Pinpoint the cell where the given text exists, returning its [X, Y] midpoint coordinate. 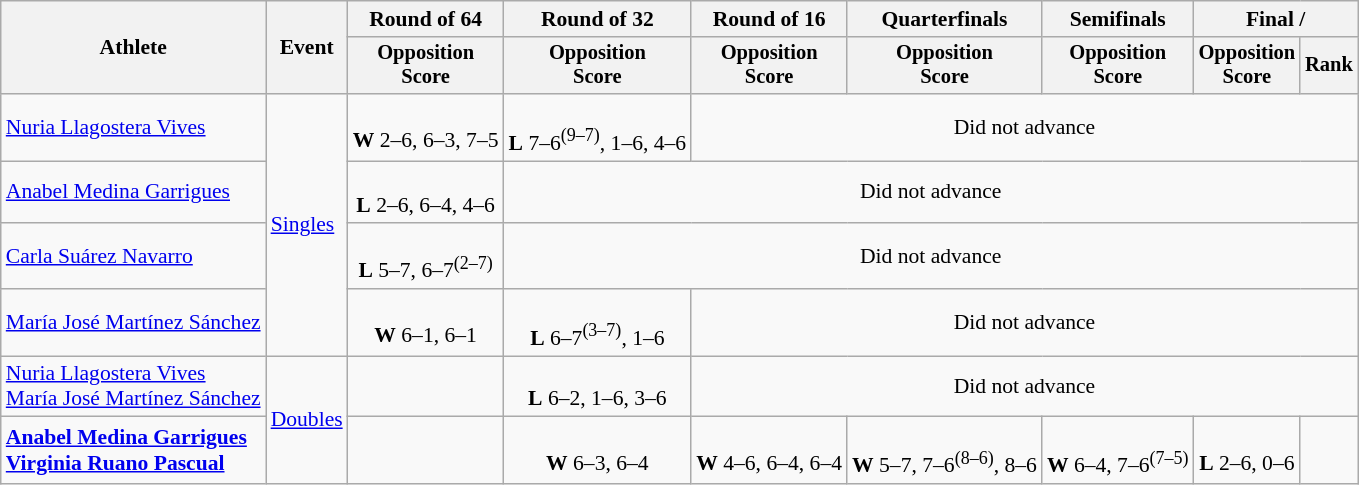
L 2–6, 6–4, 4–6 [426, 192]
Nuria Llagostera Vives [134, 128]
Doubles [307, 420]
L 6–7(3–7), 1–6 [598, 322]
L 6–2, 1–6, 3–6 [598, 386]
Round of 64 [426, 19]
W 6–4, 7–6(7–5) [1118, 450]
Athlete [134, 48]
L 7–6(9–7), 1–6, 4–6 [598, 128]
Round of 16 [769, 19]
W 4–6, 6–4, 6–4 [769, 450]
Anabel Medina Garrigues Virginia Ruano Pascual [134, 450]
María José Martínez Sánchez [134, 322]
Carla Suárez Navarro [134, 256]
Anabel Medina Garrigues [134, 192]
Round of 32 [598, 19]
W 6–1, 6–1 [426, 322]
Semifinals [1118, 19]
Quarterfinals [944, 19]
W 5–7, 7–6(8–6), 8–6 [944, 450]
Final / [1276, 19]
Nuria Llagostera Vives María José Martínez Sánchez [134, 386]
Event [307, 48]
W 2–6, 6–3, 7–5 [426, 128]
Singles [307, 225]
L 2–6, 0–6 [1248, 450]
L 5–7, 6–7(2–7) [426, 256]
Rank [1329, 66]
W 6–3, 6–4 [598, 450]
